Scan for the cell matching the given text and deliver its [X, Y] coordinate at center. 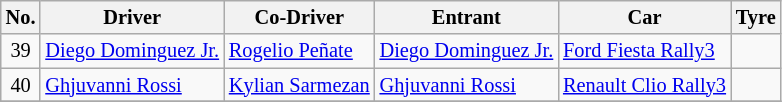
Car [644, 17]
39 [21, 51]
Driver [132, 17]
40 [21, 85]
Ford Fiesta Rally3 [644, 51]
Entrant [467, 17]
Tyre [756, 17]
Rogelio Peñate [300, 51]
Renault Clio Rally3 [644, 85]
Co-Driver [300, 17]
Kylian Sarmezan [300, 85]
No. [21, 17]
